Find where the given text appears and provide that cell's center as (x, y) coordinate. 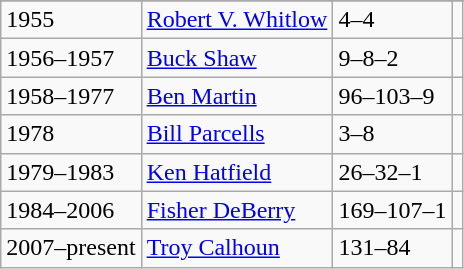
1984–2006 (71, 210)
2007–present (71, 248)
Fisher DeBerry (237, 210)
Bill Parcells (237, 134)
Ben Martin (237, 96)
1958–1977 (71, 96)
Robert V. Whitlow (237, 20)
Buck Shaw (237, 58)
Troy Calhoun (237, 248)
3–8 (392, 134)
1979–1983 (71, 172)
9–8–2 (392, 58)
96–103–9 (392, 96)
131–84 (392, 248)
Ken Hatfield (237, 172)
26–32–1 (392, 172)
1955 (71, 20)
1956–1957 (71, 58)
4–4 (392, 20)
1978 (71, 134)
169–107–1 (392, 210)
